Locate the cell with the specified text and output its [X, Y] center coordinate. 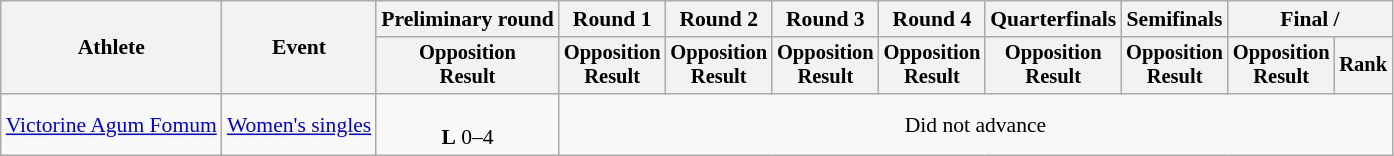
Round 4 [932, 19]
Quarterfinals [1053, 19]
Round 3 [826, 19]
Victorine Agum Fomum [112, 124]
Round 2 [718, 19]
Preliminary round [468, 19]
Final / [1310, 19]
L 0–4 [468, 124]
Rank [1363, 66]
Round 1 [612, 19]
Did not advance [976, 124]
Event [299, 48]
Athlete [112, 48]
Women's singles [299, 124]
Semifinals [1174, 19]
